Pinpoint the cell where the given text exists, returning its [X, Y] midpoint coordinate. 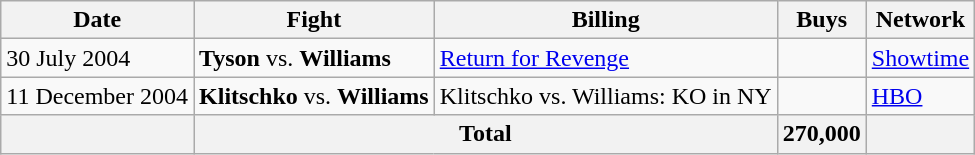
HBO [920, 96]
30 July 2004 [98, 58]
270,000 [822, 134]
Return for Revenge [606, 58]
Klitschko vs. Williams [314, 96]
Total [486, 134]
Showtime [920, 58]
11 December 2004 [98, 96]
Billing [606, 20]
Network [920, 20]
Fight [314, 20]
Date [98, 20]
Klitschko vs. Williams: KO in NY [606, 96]
Buys [822, 20]
Tyson vs. Williams [314, 58]
